Pinpoint the cell where the given text exists, returning its (x, y) midpoint coordinate. 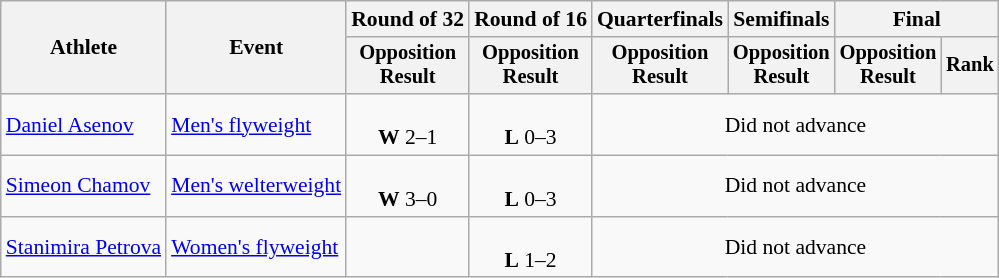
Event (256, 48)
Stanimira Petrova (84, 248)
W 3–0 (408, 186)
W 2–1 (408, 124)
Quarterfinals (660, 19)
Women's flyweight (256, 248)
Round of 16 (530, 19)
Final (917, 19)
Simeon Chamov (84, 186)
Men's welterweight (256, 186)
Round of 32 (408, 19)
Semifinals (782, 19)
Rank (970, 66)
Daniel Asenov (84, 124)
L 1–2 (530, 248)
Athlete (84, 48)
Men's flyweight (256, 124)
